Return the [X, Y] coordinate for the center point of the cell that contains the specified text.  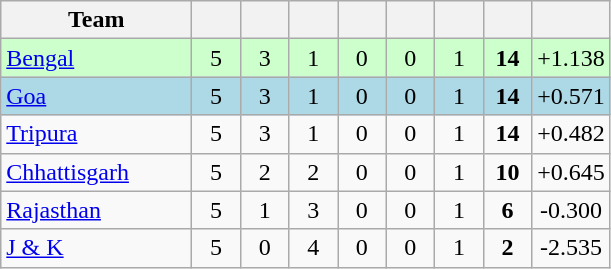
J & K [96, 248]
+0.571 [572, 96]
+1.138 [572, 58]
+0.645 [572, 172]
Bengal [96, 58]
Tripura [96, 134]
+0.482 [572, 134]
Rajasthan [96, 210]
-2.535 [572, 248]
10 [508, 172]
Goa [96, 96]
6 [508, 210]
4 [314, 248]
-0.300 [572, 210]
Chhattisgarh [96, 172]
Team [96, 20]
